Determine the (X, Y) coordinate at the center of the cell enclosing the given text.  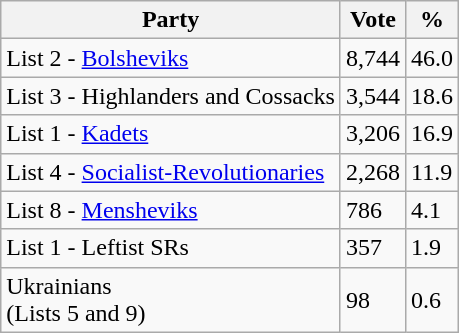
46.0 (432, 58)
1.9 (432, 248)
% (432, 20)
3,206 (372, 134)
3,544 (372, 96)
2,268 (372, 172)
List 3 - Highlanders and Cossacks (171, 96)
Ukrainians(Lists 5 and 9) (171, 300)
18.6 (432, 96)
List 2 - Bolsheviks (171, 58)
16.9 (432, 134)
List 1 - Kadets (171, 134)
98 (372, 300)
Vote (372, 20)
11.9 (432, 172)
357 (372, 248)
0.6 (432, 300)
List 4 - Socialist-Revolutionaries (171, 172)
List 1 - Leftist SRs (171, 248)
786 (372, 210)
8,744 (372, 58)
List 8 - Mensheviks (171, 210)
Party (171, 20)
4.1 (432, 210)
